Locate the cell with the specified text and output its [X, Y] center coordinate. 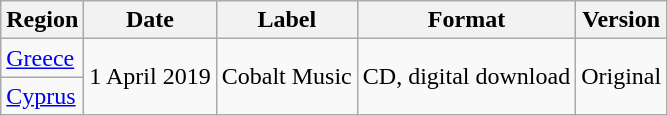
1 April 2019 [150, 77]
Version [622, 20]
Cobalt Music [286, 77]
Greece [42, 58]
Date [150, 20]
CD, digital download [466, 77]
Original [622, 77]
Format [466, 20]
Region [42, 20]
Label [286, 20]
Cyprus [42, 96]
